Scan for the cell matching the given text and deliver its (x, y) coordinate at center. 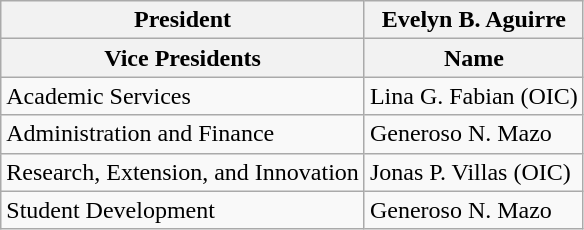
Academic Services (183, 96)
Lina G. Fabian (OIC) (474, 96)
Vice Presidents (183, 58)
Administration and Finance (183, 134)
Name (474, 58)
Evelyn B. Aguirre (474, 20)
Research, Extension, and Innovation (183, 172)
President (183, 20)
Jonas P. Villas (OIC) (474, 172)
Student Development (183, 210)
